Extract the (x, y) coordinate from the center of the cell holding the provided text.  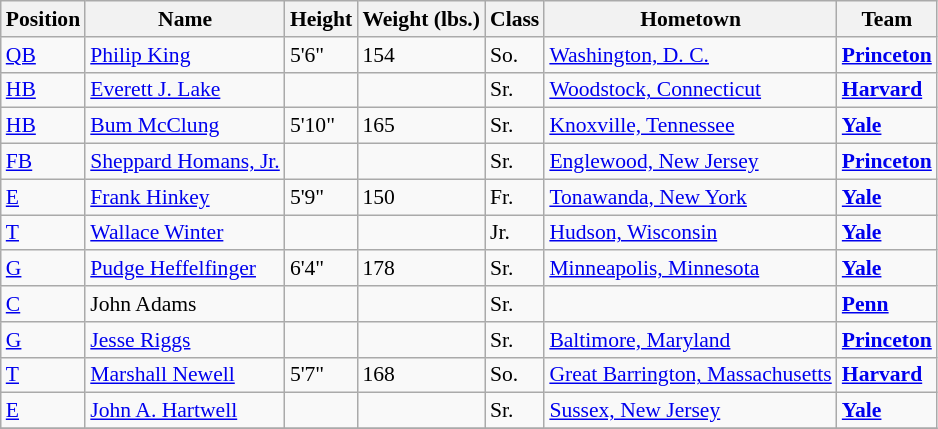
Minneapolis, Minnesota (690, 269)
165 (421, 126)
Height (321, 19)
Great Barrington, Massachusetts (690, 375)
Marshall Newell (185, 375)
Name (185, 19)
Fr. (514, 197)
6'4" (321, 269)
Hometown (690, 19)
Englewood, New Jersey (690, 162)
168 (421, 375)
Jesse Riggs (185, 340)
178 (421, 269)
Sheppard Homans, Jr. (185, 162)
John A. Hartwell (185, 411)
Pudge Heffelfinger (185, 269)
Weight (lbs.) (421, 19)
5'9" (321, 197)
FB (43, 162)
Class (514, 19)
Philip King (185, 55)
154 (421, 55)
150 (421, 197)
Hudson, Wisconsin (690, 233)
John Adams (185, 304)
Knoxville, Tennessee (690, 126)
Washington, D. C. (690, 55)
Penn (887, 304)
Everett J. Lake (185, 90)
Team (887, 19)
5'7" (321, 375)
Sussex, New Jersey (690, 411)
Baltimore, Maryland (690, 340)
QB (43, 55)
Bum McClung (185, 126)
Woodstock, Connecticut (690, 90)
Wallace Winter (185, 233)
Jr. (514, 233)
Frank Hinkey (185, 197)
5'10" (321, 126)
Position (43, 19)
C (43, 304)
5'6" (321, 55)
Tonawanda, New York (690, 197)
